Locate the cell with the specified text and output its (X, Y) center coordinate. 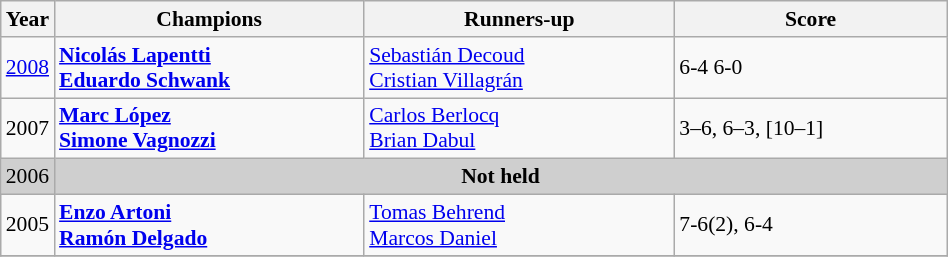
2005 (28, 226)
7-6(2), 6-4 (810, 226)
2007 (28, 128)
Carlos Berlocq Brian Dabul (519, 128)
Marc López Simone Vagnozzi (209, 128)
2006 (28, 177)
Nicolás Lapentti Eduardo Schwank (209, 68)
Sebastián Decoud Cristian Villagrán (519, 68)
Champions (209, 19)
Enzo Artoni Ramón Delgado (209, 226)
Score (810, 19)
3–6, 6–3, [10–1] (810, 128)
6-4 6-0 (810, 68)
Runners-up (519, 19)
Year (28, 19)
Tomas Behrend Marcos Daniel (519, 226)
Not held (500, 177)
2008 (28, 68)
